From the cell containing the given text, extract its center point as [x, y] coordinate. 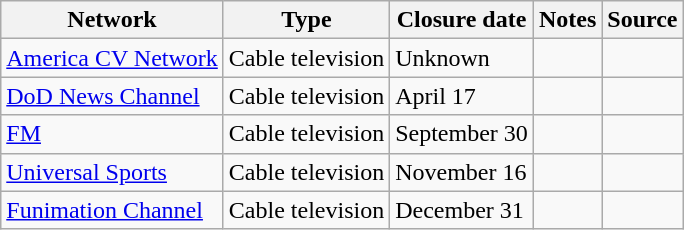
Type [306, 20]
Source [642, 20]
FM [112, 134]
Unknown [462, 58]
Universal Sports [112, 172]
December 31 [462, 210]
November 16 [462, 172]
Funimation Channel [112, 210]
America CV Network [112, 58]
Notes [567, 20]
DoD News Channel [112, 96]
April 17 [462, 96]
September 30 [462, 134]
Network [112, 20]
Closure date [462, 20]
